Extract the [X, Y] coordinate from the center of the cell holding the provided text.  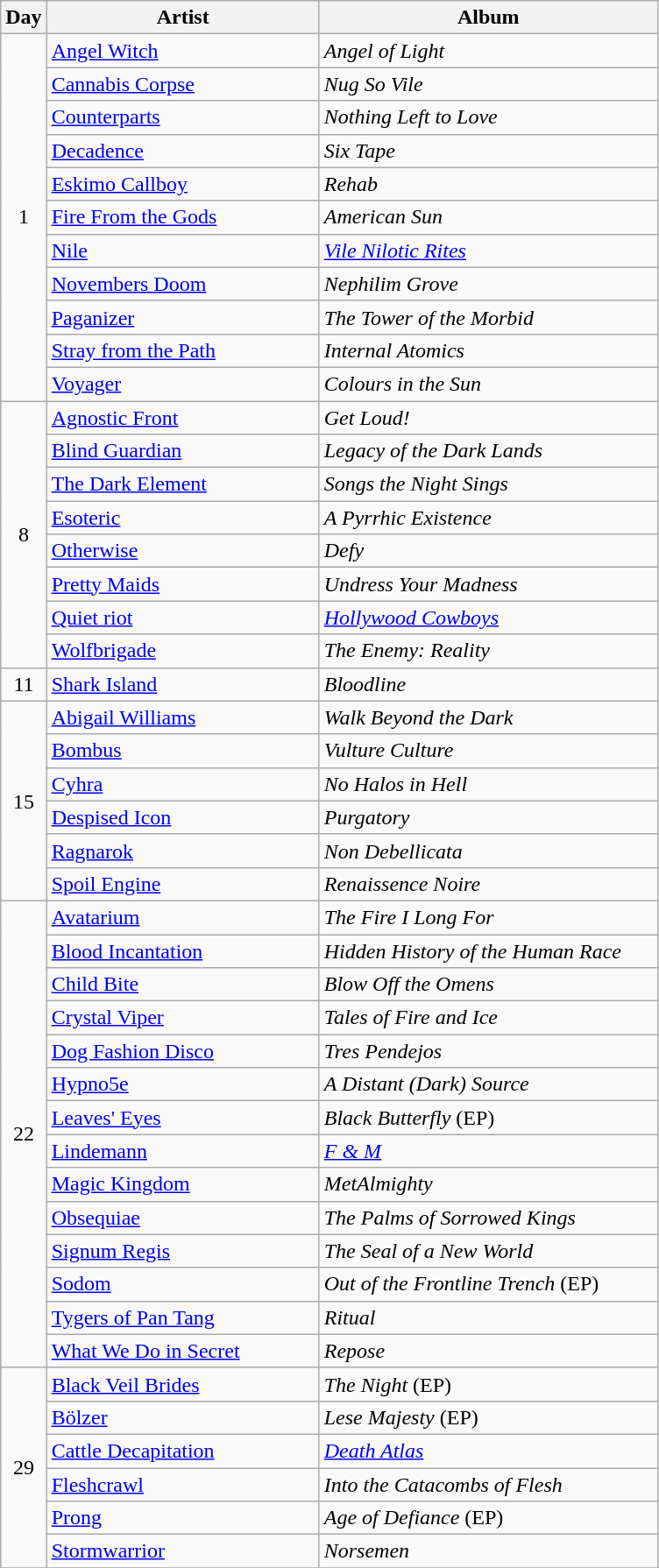
Quiet riot [182, 618]
Shark Island [182, 684]
Artist [182, 18]
The Palms of Sorrowed Kings [488, 1218]
Cannabis Corpse [182, 84]
Angel of Light [488, 51]
Hidden History of the Human Race [488, 950]
Six Tape [488, 151]
Colours in the Sun [488, 384]
Cattle Decapitation [182, 1451]
Tygers of Pan Tang [182, 1317]
Rehab [488, 184]
Blood Incantation [182, 950]
Bölzer [182, 1417]
Ritual [488, 1317]
Stray from the Path [182, 350]
Paganizer [182, 317]
Sodom [182, 1284]
Nephilim Grove [488, 284]
Purgatory [488, 817]
Eskimo Callboy [182, 184]
8 [24, 534]
Nile [182, 251]
Nothing Left to Love [488, 117]
Black Veil Brides [182, 1384]
Black Butterfly (EP) [488, 1118]
Avatarium [182, 917]
Signum Regis [182, 1251]
Undress Your Madness [488, 584]
Internal Atomics [488, 350]
American Sun [488, 217]
Death Atlas [488, 1451]
29 [24, 1467]
Bombus [182, 751]
Hollywood Cowboys [488, 618]
Cyhra [182, 784]
Blind Guardian [182, 451]
Legacy of the Dark Lands [488, 451]
Dog Fashion Disco [182, 1051]
What We Do in Secret [182, 1351]
The Enemy: Reality [488, 651]
22 [24, 1134]
Fire From the Gods [182, 217]
Abigail Williams [182, 717]
Norsemen [488, 1551]
Magic Kingdom [182, 1184]
Age of Defiance (EP) [488, 1518]
Bloodline [488, 684]
Decadence [182, 151]
Lindemann [182, 1151]
Prong [182, 1518]
Voyager [182, 384]
11 [24, 684]
Esoteric [182, 518]
Tres Pendejos [488, 1051]
Vulture Culture [488, 751]
A Pyrrhic Existence [488, 518]
Leaves' Eyes [182, 1118]
Stormwarrior [182, 1551]
Songs the Night Sings [488, 484]
Counterparts [182, 117]
Angel Witch [182, 51]
Crystal Viper [182, 1018]
Agnostic Front [182, 418]
Vile Nilotic Rites [488, 251]
Renaissence Noire [488, 884]
Obsequiae [182, 1218]
Walk Beyond the Dark [488, 717]
Child Bite [182, 985]
F & M [488, 1151]
Day [24, 18]
Novembers Doom [182, 284]
Get Loud! [488, 418]
Nug So Vile [488, 84]
Spoil Engine [182, 884]
No Halos in Hell [488, 784]
Defy [488, 551]
Despised Icon [182, 817]
Otherwise [182, 551]
The Dark Element [182, 484]
Tales of Fire and Ice [488, 1018]
Hypno5e [182, 1084]
Non Debellicata [488, 851]
Pretty Maids [182, 584]
Wolfbrigade [182, 651]
Ragnarok [182, 851]
The Tower of the Morbid [488, 317]
Album [488, 18]
15 [24, 801]
Blow Off the Omens [488, 985]
Lese Majesty (EP) [488, 1417]
Fleshcrawl [182, 1485]
The Fire I Long For [488, 917]
Repose [488, 1351]
Into the Catacombs of Flesh [488, 1485]
The Seal of a New World [488, 1251]
A Distant (Dark) Source [488, 1084]
1 [24, 217]
The Night (EP) [488, 1384]
Out of the Frontline Trench (EP) [488, 1284]
MetAlmighty [488, 1184]
